Identify which cell holds the provided text, then report its [X, Y] central coordinate. 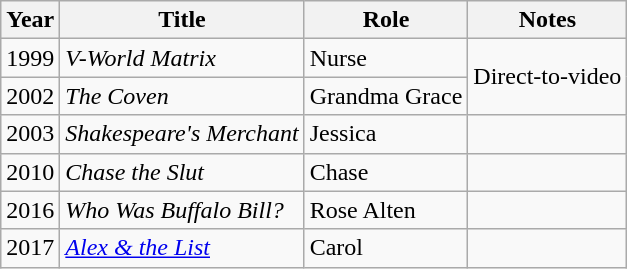
Grandma Grace [386, 96]
Title [182, 20]
2010 [30, 172]
2003 [30, 134]
Notes [548, 20]
Direct-to-video [548, 77]
Nurse [386, 58]
Who Was Buffalo Bill? [182, 210]
1999 [30, 58]
Chase the Slut [182, 172]
The Coven [182, 96]
Alex & the List [182, 248]
2016 [30, 210]
Rose Alten [386, 210]
2002 [30, 96]
Shakespeare's Merchant [182, 134]
Year [30, 20]
V-World Matrix [182, 58]
Jessica [386, 134]
Role [386, 20]
2017 [30, 248]
Carol [386, 248]
Chase [386, 172]
